Identify which cell holds the provided text, then report its (x, y) central coordinate. 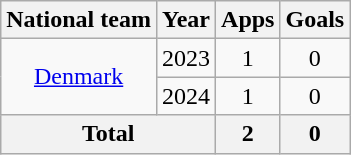
2 (248, 134)
2023 (186, 58)
Apps (248, 20)
Total (108, 134)
Goals (315, 20)
Year (186, 20)
National team (79, 20)
2024 (186, 96)
Denmark (79, 77)
